Find where the given text appears and provide that cell's center as [X, Y] coordinate. 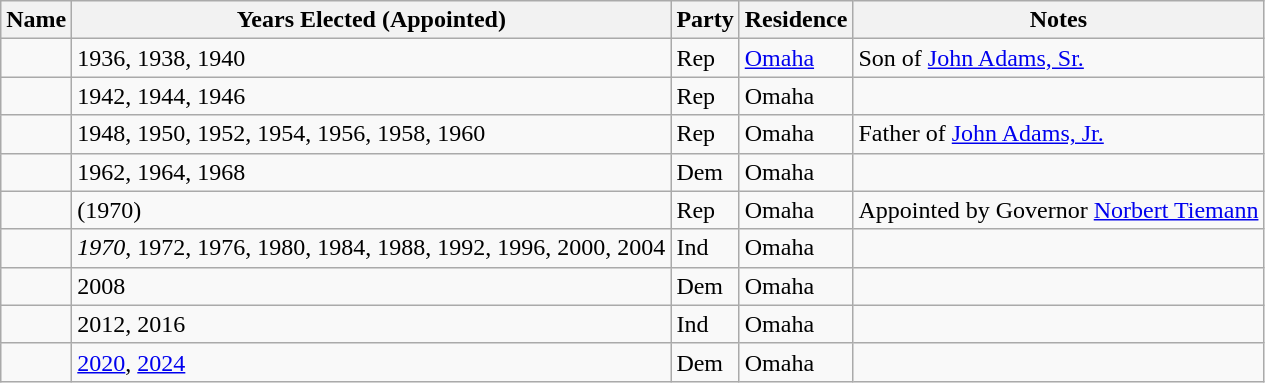
Father of John Adams, Jr. [1058, 134]
Years Elected (Appointed) [372, 20]
Party [705, 20]
Residence [796, 20]
1942, 1944, 1946 [372, 96]
2012, 2016 [372, 324]
Notes [1058, 20]
Name [36, 20]
(1970) [372, 210]
1936, 1938, 1940 [372, 58]
2008 [372, 286]
2020, 2024 [372, 362]
Appointed by Governor Norbert Tiemann [1058, 210]
1970, 1972, 1976, 1980, 1984, 1988, 1992, 1996, 2000, 2004 [372, 248]
Son of John Adams, Sr. [1058, 58]
1948, 1950, 1952, 1954, 1956, 1958, 1960 [372, 134]
1962, 1964, 1968 [372, 172]
